Search for the cell housing the specified text and yield its [x, y] center coordinate. 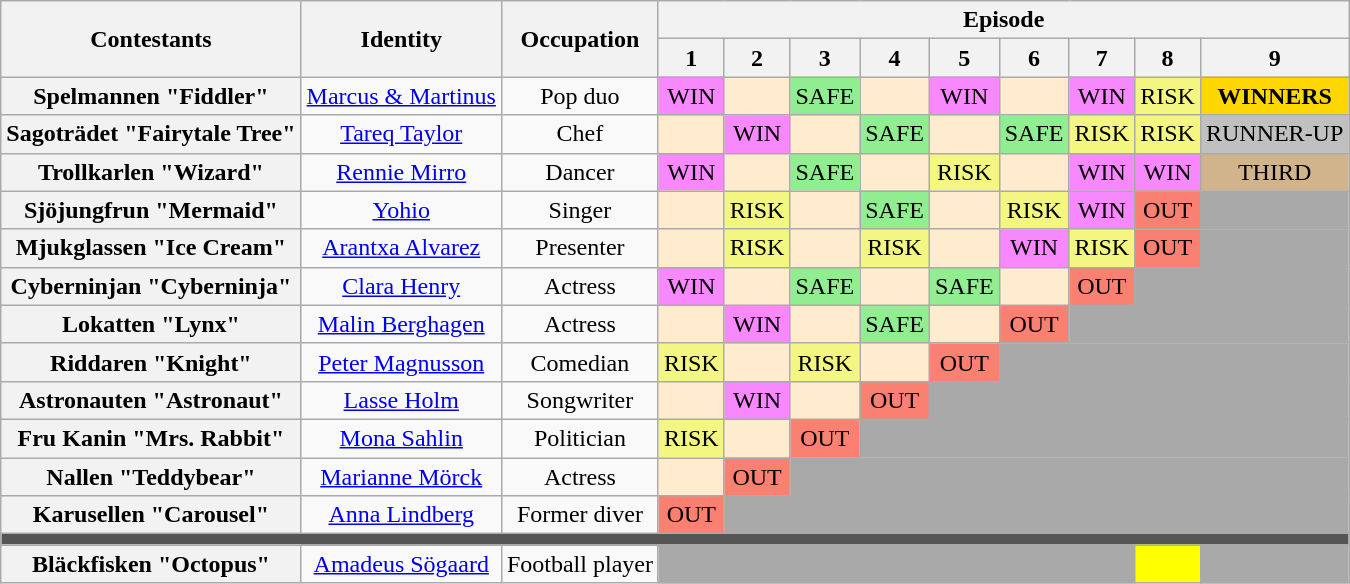
Chef [580, 134]
Lokatten "Lynx" [151, 324]
Spelmannen "Fiddler" [151, 96]
Trollkarlen "Wizard" [151, 172]
Former diver [580, 515]
Pop duo [580, 96]
Mona Sahlin [401, 438]
THIRD [1274, 172]
Karusellen "Carousel" [151, 515]
5 [964, 58]
Sjöjungfrun "Mermaid" [151, 210]
Rennie Mirro [401, 172]
Presenter [580, 248]
Comedian [580, 362]
Football player [580, 564]
1 [691, 58]
Mjukglassen "Ice Cream" [151, 248]
Riddaren "Knight" [151, 362]
Identity [401, 39]
8 [1168, 58]
Marcus & Martinus [401, 96]
Amadeus Sögaard [401, 564]
RUNNER-UP [1274, 134]
Marianne Mörck [401, 477]
3 [825, 58]
Fru Kanin "Mrs. Rabbit" [151, 438]
Astronauten "Astronaut" [151, 400]
Occupation [580, 39]
Malin Berghagen [401, 324]
9 [1274, 58]
Bläckfisken "Octopus" [151, 564]
Contestants [151, 39]
Yohio [401, 210]
6 [1034, 58]
Anna Lindberg [401, 515]
Arantxa Alvarez [401, 248]
2 [757, 58]
Clara Henry [401, 286]
7 [1102, 58]
Politician [580, 438]
Nallen "Teddybear" [151, 477]
Sagoträdet "Fairytale Tree" [151, 134]
WINNERS [1274, 96]
Singer [580, 210]
4 [895, 58]
Tareq Taylor [401, 134]
Peter Magnusson [401, 362]
Songwriter [580, 400]
Episode [1003, 20]
Lasse Holm [401, 400]
Cyberninjan "Cyberninja" [151, 286]
Dancer [580, 172]
